Determine the [X, Y] coordinate at the center of the cell enclosing the given text.  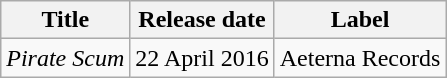
Pirate Scum [66, 58]
Release date [202, 20]
Title [66, 20]
Label [360, 20]
22 April 2016 [202, 58]
Aeterna Records [360, 58]
